For the text-containing cell, return its midpoint in (x, y) coordinate format. 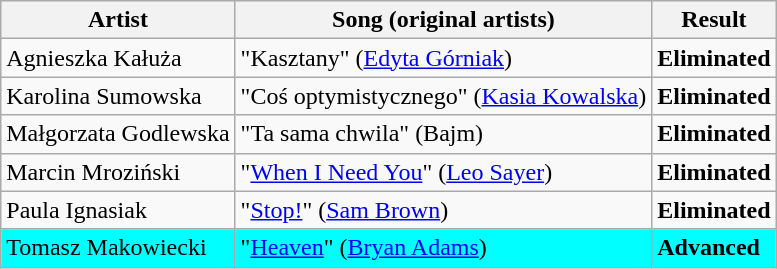
Advanced (714, 248)
"Stop!" (Sam Brown) (444, 210)
"Kasztany" (Edyta Górniak) (444, 58)
Małgorzata Godlewska (118, 134)
"Coś optymistycznego" (Kasia Kowalska) (444, 96)
"Heaven" (Bryan Adams) (444, 248)
Artist (118, 20)
Tomasz Makowiecki (118, 248)
"When I Need You" (Leo Sayer) (444, 172)
Karolina Sumowska (118, 96)
Result (714, 20)
Agnieszka Kałuża (118, 58)
Song (original artists) (444, 20)
Paula Ignasiak (118, 210)
Marcin Mroziński (118, 172)
"Ta sama chwila" (Bajm) (444, 134)
